Extract the [x, y] coordinate from the center of the cell holding the provided text.  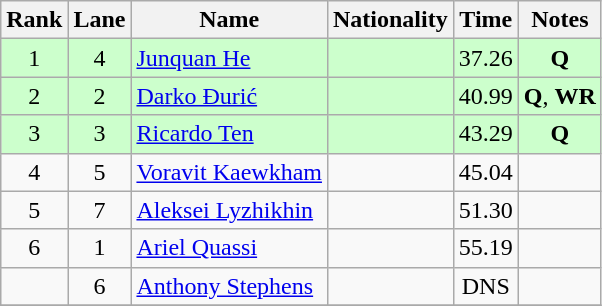
Junquan He [230, 58]
Time [486, 20]
Darko Đurić [230, 96]
Name [230, 20]
DNS [486, 286]
43.29 [486, 134]
Aleksei Lyzhikhin [230, 210]
Notes [560, 20]
Lane [100, 20]
Ariel Quassi [230, 248]
55.19 [486, 248]
Ricardo Ten [230, 134]
37.26 [486, 58]
Nationality [390, 20]
Rank [34, 20]
40.99 [486, 96]
7 [100, 210]
Voravit Kaewkham [230, 172]
45.04 [486, 172]
Q, WR [560, 96]
51.30 [486, 210]
Anthony Stephens [230, 286]
